Detect which cell encompasses the target text, then output its (X, Y) center coordinate. 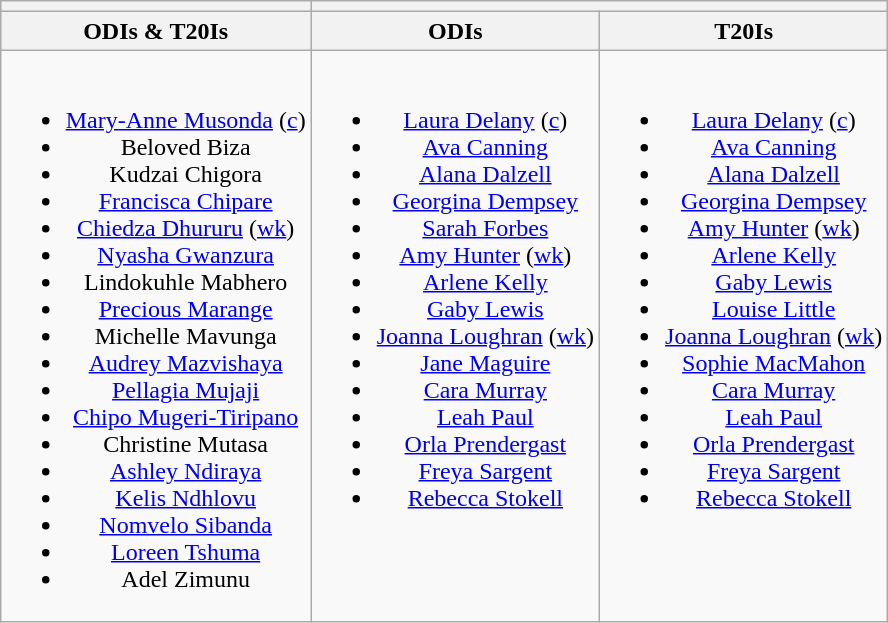
ODIs (455, 31)
ODIs & T20Is (156, 31)
T20Is (744, 31)
